Identify which cell holds the provided text, then report its (x, y) central coordinate. 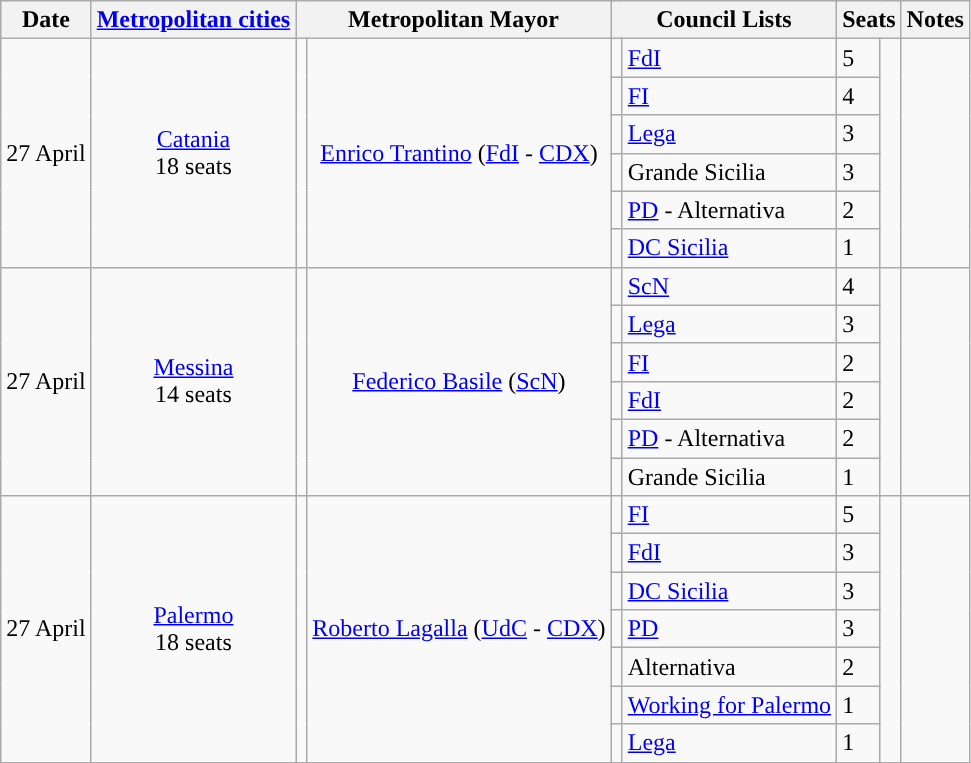
Palermo18 seats (194, 629)
ScN (729, 286)
Notes (935, 20)
Metropolitan cities (194, 20)
Catania18 seats (194, 153)
Date (46, 20)
Federico Basile (ScN) (459, 381)
Council Lists (724, 20)
PD (729, 629)
Roberto Lagalla (UdC - CDX) (459, 629)
Working for Palermo (729, 705)
Enrico Trantino (FdI - CDX) (459, 153)
Alternativa (729, 667)
Metropolitan Mayor (454, 20)
Seats (869, 20)
Messina14 seats (194, 381)
